Provide the [x, y] coordinate of the cell's center where the given text is located.  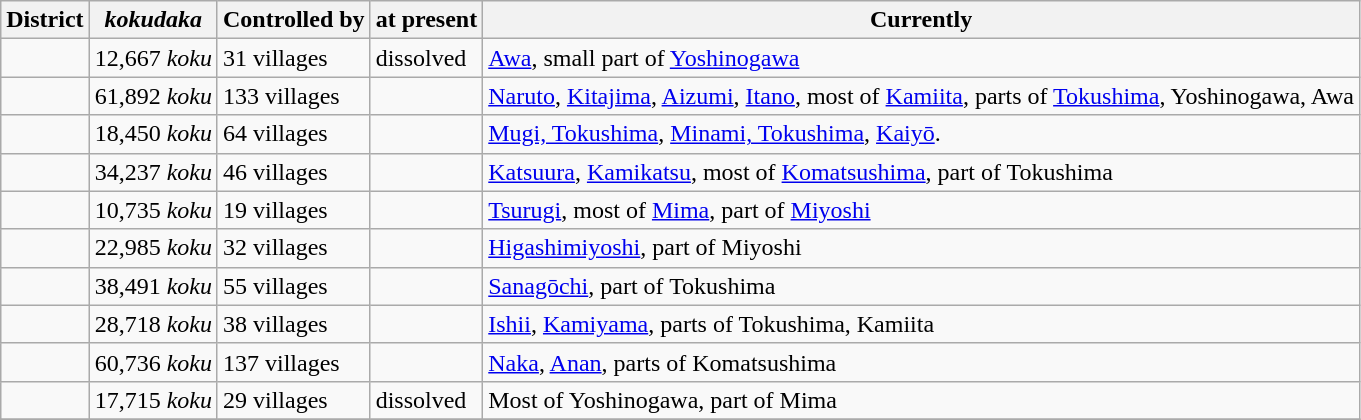
38,491 koku [153, 286]
Currently [922, 20]
137 villages [294, 362]
Naruto, Kitajima, Aizumi, Itano, most of Kamiita, parts of Tokushima, Yoshinogawa, Awa [922, 96]
34,237 koku [153, 172]
Higashimiyoshi, part of Miyoshi [922, 248]
Katsuura, Kamikatsu, most of Komatsushima, part of Tokushima [922, 172]
Mugi, Tokushima, Minami, Tokushima, Kaiyō. [922, 134]
10,735 koku [153, 210]
Awa, small part of Yoshinogawa [922, 58]
38 villages [294, 324]
28,718 koku [153, 324]
46 villages [294, 172]
Ishii, Kamiyama, parts of Tokushima, Kamiita [922, 324]
at present [426, 20]
29 villages [294, 400]
22,985 koku [153, 248]
60,736 koku [153, 362]
Naka, Anan, parts of Komatsushima [922, 362]
12,667 koku [153, 58]
17,715 koku [153, 400]
Tsurugi, most of Mima, part of Miyoshi [922, 210]
18,450 koku [153, 134]
61,892 koku [153, 96]
District [45, 20]
Sanagōchi, part of Tokushima [922, 286]
55 villages [294, 286]
kokudaka [153, 20]
31 villages [294, 58]
32 villages [294, 248]
Controlled by [294, 20]
64 villages [294, 134]
19 villages [294, 210]
133 villages [294, 96]
Most of Yoshinogawa, part of Mima [922, 400]
